Output the [x, y] coordinate of the center of the cell containing the given text.  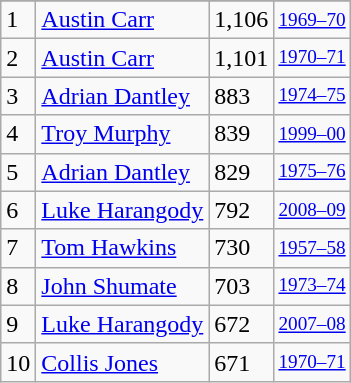
1957–58 [312, 248]
1975–76 [312, 172]
1,106 [242, 20]
3 [18, 96]
2 [18, 58]
883 [242, 96]
1973–74 [312, 286]
2007–08 [312, 324]
9 [18, 324]
703 [242, 286]
671 [242, 362]
Troy Murphy [122, 134]
1969–70 [312, 20]
1999–00 [312, 134]
1,101 [242, 58]
672 [242, 324]
10 [18, 362]
5 [18, 172]
792 [242, 210]
7 [18, 248]
6 [18, 210]
8 [18, 286]
4 [18, 134]
Tom Hawkins [122, 248]
1974–75 [312, 96]
1 [18, 20]
730 [242, 248]
Collis Jones [122, 362]
2008–09 [312, 210]
839 [242, 134]
829 [242, 172]
John Shumate [122, 286]
